Determine the [X, Y] coordinate at the center of the cell enclosing the given text.  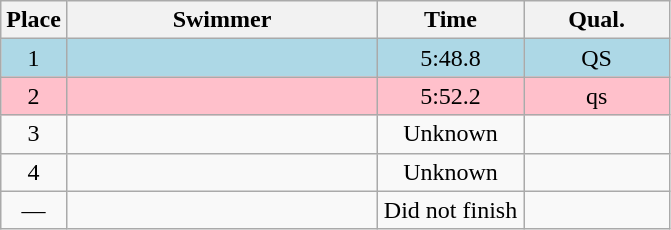
2 [34, 96]
Qual. [597, 20]
1 [34, 58]
Place [34, 20]
5:48.8 [451, 58]
4 [34, 172]
Time [451, 20]
Swimmer [222, 20]
QS [597, 58]
qs [597, 96]
Did not finish [451, 210]
3 [34, 134]
— [34, 210]
5:52.2 [451, 96]
